Output the (x, y) coordinate of the center of the cell containing the given text.  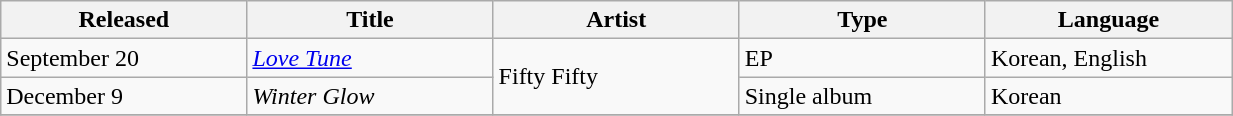
Fifty Fifty (616, 77)
September 20 (124, 58)
EP (862, 58)
Winter Glow (370, 96)
December 9 (124, 96)
Artist (616, 20)
Language (1108, 20)
Love Tune (370, 58)
Korean, English (1108, 58)
Korean (1108, 96)
Title (370, 20)
Released (124, 20)
Type (862, 20)
Single album (862, 96)
